Scan for the cell matching the given text and deliver its [X, Y] coordinate at center. 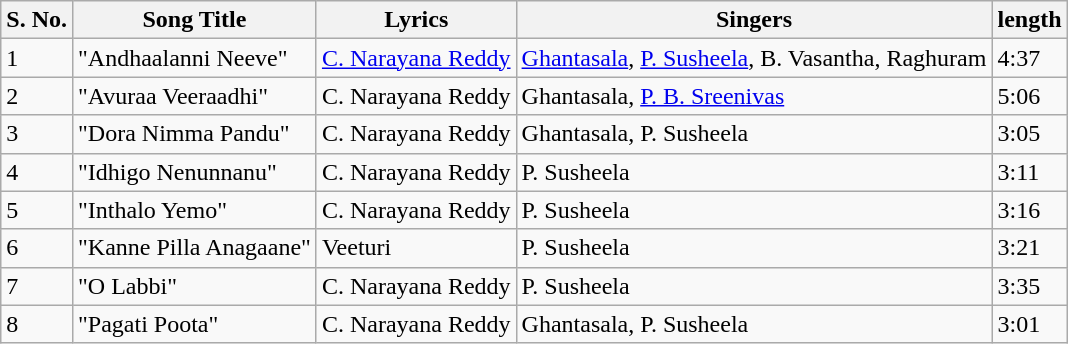
"Kanne Pilla Anagaane" [194, 248]
3:11 [1030, 172]
7 [37, 286]
5:06 [1030, 96]
4:37 [1030, 58]
Singers [754, 20]
Lyrics [416, 20]
3:01 [1030, 324]
4 [37, 172]
Ghantasala, P. Susheela, B. Vasantha, Raghuram [754, 58]
3 [37, 134]
8 [37, 324]
S. No. [37, 20]
"Dora Nimma Pandu" [194, 134]
1 [37, 58]
"Idhigo Nenunnanu" [194, 172]
"Avuraa Veeraadhi" [194, 96]
"Pagati Poota" [194, 324]
Ghantasala, P. B. Sreenivas [754, 96]
length [1030, 20]
"O Labbi" [194, 286]
Song Title [194, 20]
"Inthalo Yemo" [194, 210]
2 [37, 96]
3:16 [1030, 210]
3:05 [1030, 134]
Veeturi [416, 248]
"Andhaalanni Neeve" [194, 58]
3:21 [1030, 248]
3:35 [1030, 286]
6 [37, 248]
5 [37, 210]
